Find where the given text appears and provide that cell's center as [x, y] coordinate. 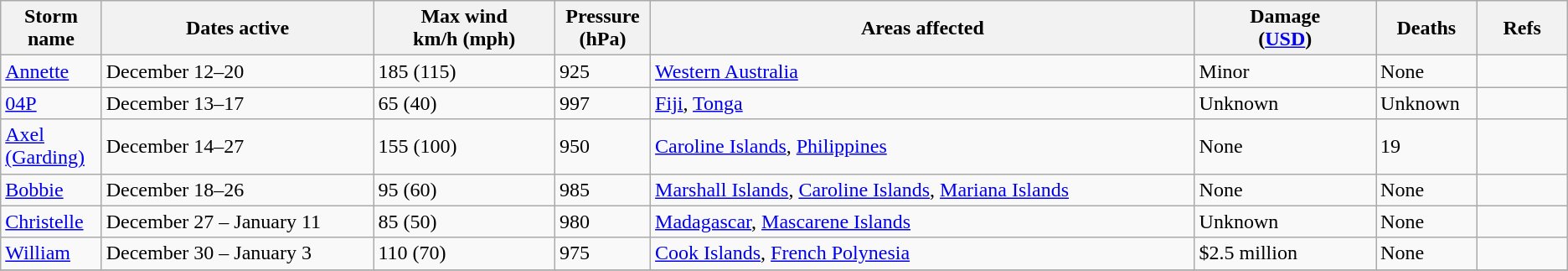
110 (70) [464, 253]
Annette [51, 71]
December 18–26 [238, 190]
95 (60) [464, 190]
155 (100) [464, 146]
Pressure(hPa) [602, 29]
Dates active [238, 29]
185 (115) [464, 71]
85 (50) [464, 221]
Axel (Garding) [51, 146]
Fiji, Tonga [923, 103]
950 [602, 146]
Bobbie [51, 190]
19 [1426, 146]
Christelle [51, 221]
$2.5 million [1285, 253]
980 [602, 221]
Deaths [1426, 29]
925 [602, 71]
Madagascar, Mascarene Islands [923, 221]
Areas affected [923, 29]
Storm name [51, 29]
December 30 – January 3 [238, 253]
Caroline Islands, Philippines [923, 146]
December 12–20 [238, 71]
65 (40) [464, 103]
December 13–17 [238, 103]
997 [602, 103]
December 14–27 [238, 146]
985 [602, 190]
Max windkm/h (mph) [464, 29]
Marshall Islands, Caroline Islands, Mariana Islands [923, 190]
04P [51, 103]
William [51, 253]
Refs [1522, 29]
975 [602, 253]
Cook Islands, French Polynesia [923, 253]
Damage(USD) [1285, 29]
Minor [1285, 71]
December 27 – January 11 [238, 221]
Western Australia [923, 71]
